Return the (x, y) coordinate for the center point of the cell that contains the specified text.  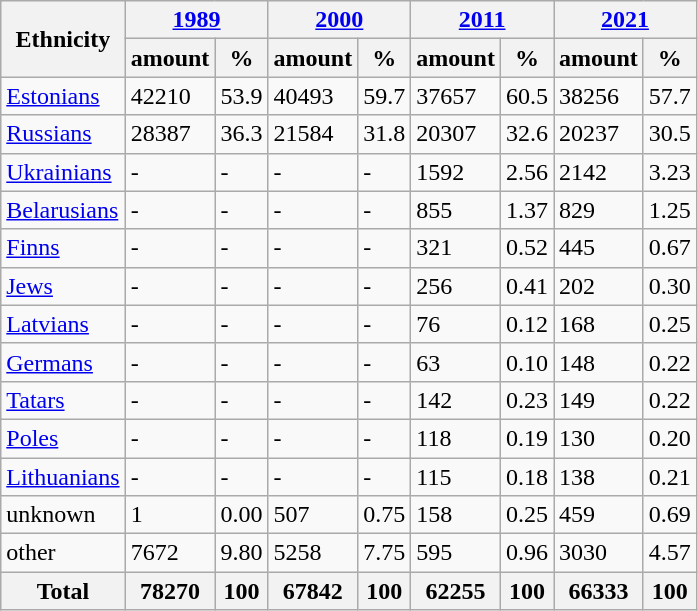
Jews (63, 286)
0.19 (526, 438)
0.41 (526, 286)
138 (599, 477)
1.37 (526, 210)
Ethnicity (63, 39)
42210 (170, 96)
36.3 (242, 134)
Ukrainians (63, 172)
202 (599, 286)
0.12 (526, 324)
60.5 (526, 96)
0.96 (526, 553)
other (63, 553)
32.6 (526, 134)
2011 (482, 20)
5258 (313, 553)
Poles (63, 438)
0.00 (242, 515)
37657 (456, 96)
149 (599, 400)
Belarusians (63, 210)
4.57 (670, 553)
2000 (340, 20)
0.18 (526, 477)
158 (456, 515)
0.69 (670, 515)
9.80 (242, 553)
2021 (626, 20)
0.21 (670, 477)
2.56 (526, 172)
20237 (599, 134)
62255 (456, 591)
Latvians (63, 324)
Germans (63, 362)
1 (170, 515)
3030 (599, 553)
0.10 (526, 362)
Total (63, 591)
3.23 (670, 172)
459 (599, 515)
1.25 (670, 210)
118 (456, 438)
Estonians (63, 96)
Russians (63, 134)
76 (456, 324)
142 (456, 400)
855 (456, 210)
63 (456, 362)
78270 (170, 591)
57.7 (670, 96)
40493 (313, 96)
0.30 (670, 286)
20307 (456, 134)
445 (599, 248)
21584 (313, 134)
59.7 (384, 96)
Lithuanians (63, 477)
0.20 (670, 438)
Tatars (63, 400)
168 (599, 324)
67842 (313, 591)
829 (599, 210)
unknown (63, 515)
595 (456, 553)
53.9 (242, 96)
66333 (599, 591)
0.23 (526, 400)
7.75 (384, 553)
0.75 (384, 515)
1592 (456, 172)
0.67 (670, 248)
28387 (170, 134)
1989 (196, 20)
0.52 (526, 248)
2142 (599, 172)
Finns (63, 248)
7672 (170, 553)
130 (599, 438)
115 (456, 477)
31.8 (384, 134)
256 (456, 286)
148 (599, 362)
38256 (599, 96)
507 (313, 515)
30.5 (670, 134)
321 (456, 248)
